Output the (x, y) coordinate of the center of the cell containing the given text.  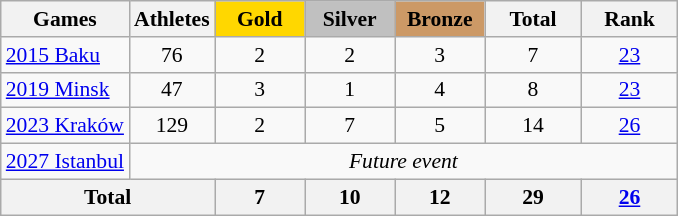
Future event (404, 162)
Games (65, 19)
4 (440, 90)
8 (534, 90)
10 (350, 197)
Athletes (172, 19)
2027 Istanbul (65, 162)
2023 Kraków (65, 126)
5 (440, 126)
Silver (350, 19)
2019 Minsk (65, 90)
29 (534, 197)
1 (350, 90)
76 (172, 55)
12 (440, 197)
Rank (630, 19)
Bronze (440, 19)
129 (172, 126)
Gold (260, 19)
2015 Baku (65, 55)
47 (172, 90)
14 (534, 126)
